Locate the cell with the specified text and output its (X, Y) center coordinate. 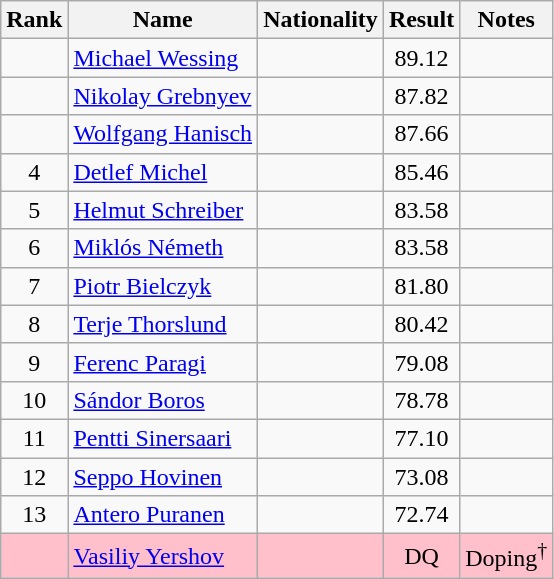
8 (34, 324)
Result (421, 20)
5 (34, 210)
81.80 (421, 286)
Vasiliy Yershov (163, 556)
Helmut Schreiber (163, 210)
89.12 (421, 58)
Doping† (506, 556)
80.42 (421, 324)
73.08 (421, 477)
Sándor Boros (163, 400)
DQ (421, 556)
87.66 (421, 134)
10 (34, 400)
Name (163, 20)
Antero Puranen (163, 515)
11 (34, 438)
Terje Thorslund (163, 324)
87.82 (421, 96)
7 (34, 286)
Wolfgang Hanisch (163, 134)
4 (34, 172)
77.10 (421, 438)
Pentti Sinersaari (163, 438)
Nationality (321, 20)
6 (34, 248)
Detlef Michel (163, 172)
Seppo Hovinen (163, 477)
Nikolay Grebnyev (163, 96)
Michael Wessing (163, 58)
12 (34, 477)
78.78 (421, 400)
Piotr Bielczyk (163, 286)
Miklós Németh (163, 248)
Notes (506, 20)
85.46 (421, 172)
13 (34, 515)
72.74 (421, 515)
9 (34, 362)
79.08 (421, 362)
Rank (34, 20)
Ferenc Paragi (163, 362)
